Pinpoint the cell where the given text exists, returning its (x, y) midpoint coordinate. 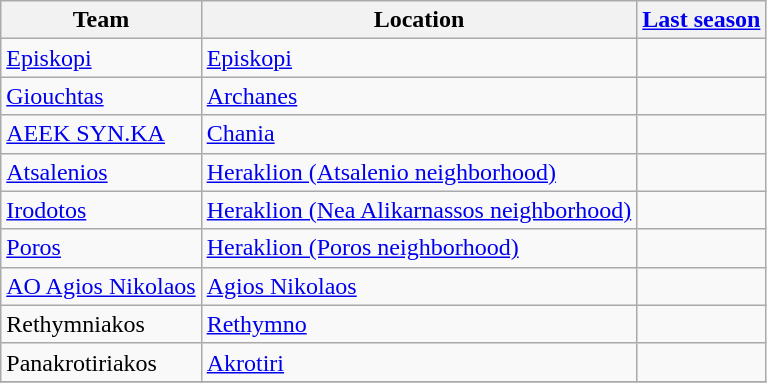
AO Agios Nikolaos (101, 286)
Atsalenios (101, 172)
Rethymno (419, 324)
Akrotiri (419, 362)
Archanes (419, 96)
Heraklion (Atsalenio neighborhood) (419, 172)
Last season (702, 20)
Chania (419, 134)
Poros (101, 248)
AEEK SYN.KA (101, 134)
Agios Nikolaos (419, 286)
Heraklion (Nea Alikarnassos neighborhood) (419, 210)
Panakrotiriakos (101, 362)
Heraklion (Poros neighborhood) (419, 248)
Location (419, 20)
Rethymniakos (101, 324)
Irodotos (101, 210)
Team (101, 20)
Giouchtas (101, 96)
